Extract the (X, Y) coordinate from the center of the cell holding the provided text.  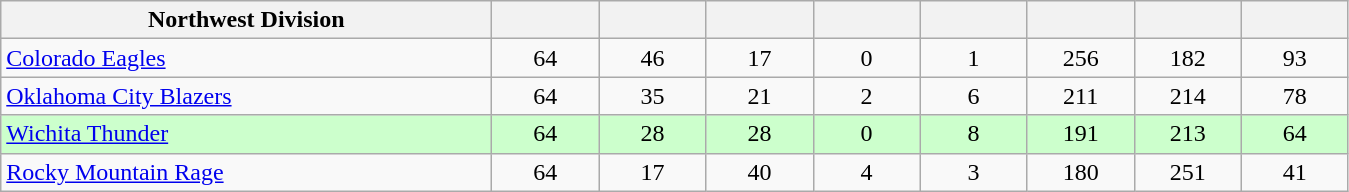
4 (866, 172)
Rocky Mountain Rage (246, 172)
Oklahoma City Blazers (246, 96)
191 (1080, 134)
21 (760, 96)
Wichita Thunder (246, 134)
46 (652, 58)
78 (1294, 96)
8 (974, 134)
40 (760, 172)
182 (1188, 58)
256 (1080, 58)
180 (1080, 172)
41 (1294, 172)
Northwest Division (246, 20)
6 (974, 96)
35 (652, 96)
211 (1080, 96)
251 (1188, 172)
2 (866, 96)
1 (974, 58)
Colorado Eagles (246, 58)
213 (1188, 134)
93 (1294, 58)
214 (1188, 96)
3 (974, 172)
